Return [x, y] of the center of cell containing provided text 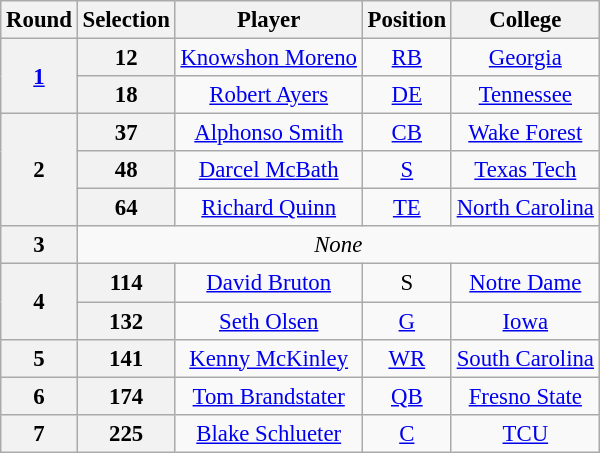
Wake Forest [525, 133]
Kenny McKinley [268, 358]
Robert Ayers [268, 95]
64 [126, 208]
1 [39, 76]
114 [126, 283]
North Carolina [525, 208]
3 [39, 245]
4 [39, 302]
48 [126, 170]
Tom Brandstater [268, 396]
18 [126, 95]
174 [126, 396]
TCU [525, 433]
None [338, 245]
7 [39, 433]
12 [126, 58]
South Carolina [525, 358]
Iowa [525, 321]
CB [406, 133]
WR [406, 358]
132 [126, 321]
RB [406, 58]
Georgia [525, 58]
6 [39, 396]
Richard Quinn [268, 208]
5 [39, 358]
Selection [126, 20]
37 [126, 133]
Position [406, 20]
Round [39, 20]
Notre Dame [525, 283]
2 [39, 170]
141 [126, 358]
College [525, 20]
C [406, 433]
David Bruton [268, 283]
Darcel McBath [268, 170]
Tennessee [525, 95]
Knowshon Moreno [268, 58]
Seth Olsen [268, 321]
Player [268, 20]
G [406, 321]
TE [406, 208]
Texas Tech [525, 170]
QB [406, 396]
Blake Schlueter [268, 433]
225 [126, 433]
DE [406, 95]
Alphonso Smith [268, 133]
Fresno State [525, 396]
